Detect which cell encompasses the target text, then output its (x, y) center coordinate. 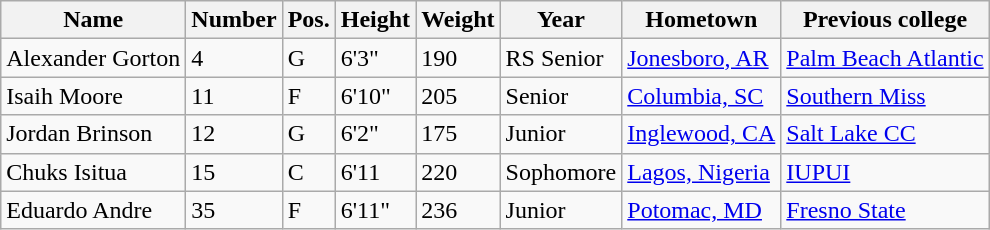
6'2" (375, 134)
Columbia, SC (702, 96)
6'10" (375, 96)
11 (234, 96)
Year (561, 20)
Potomac, MD (702, 210)
Salt Lake CC (885, 134)
205 (458, 96)
Isaih Moore (94, 96)
12 (234, 134)
6'3" (375, 58)
Senior (561, 96)
6'11 (375, 172)
Lagos, Nigeria (702, 172)
220 (458, 172)
236 (458, 210)
Number (234, 20)
Sophomore (561, 172)
Weight (458, 20)
Eduardo Andre (94, 210)
Hometown (702, 20)
C (308, 172)
4 (234, 58)
Pos. (308, 20)
Fresno State (885, 210)
Jordan Brinson (94, 134)
Height (375, 20)
Palm Beach Atlantic (885, 58)
Alexander Gorton (94, 58)
Previous college (885, 20)
Name (94, 20)
6'11" (375, 210)
175 (458, 134)
35 (234, 210)
RS Senior (561, 58)
Inglewood, CA (702, 134)
15 (234, 172)
Southern Miss (885, 96)
Chuks Isitua (94, 172)
Jonesboro, AR (702, 58)
190 (458, 58)
IUPUI (885, 172)
